Determine the (x, y) coordinate at the center of the cell enclosing the given text.  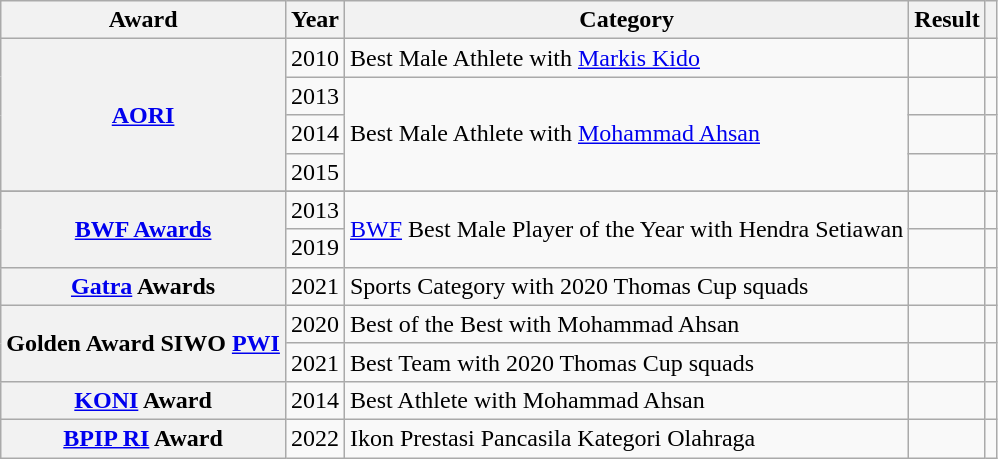
Best Male Athlete with Mohammad Ahsan (626, 134)
Best Athlete with Mohammad Ahsan (626, 400)
AORI (144, 115)
Golden Award SIWO PWI (144, 343)
Ikon Prestasi Pancasila Kategori Olahraga (626, 438)
Best Team with 2020 Thomas Cup squads (626, 362)
BWF Best Male Player of the Year with Hendra Setiawan (626, 229)
Award (144, 20)
2019 (314, 248)
Result (947, 20)
Gatra Awards (144, 286)
Sports Category with 2020 Thomas Cup squads (626, 286)
2010 (314, 58)
BPIP RI Award (144, 438)
BWF Awards (144, 229)
Best of the Best with Mohammad Ahsan (626, 324)
2022 (314, 438)
2015 (314, 172)
Category (626, 20)
2020 (314, 324)
KONI Award (144, 400)
Best Male Athlete with Markis Kido (626, 58)
Year (314, 20)
